Return the [x, y] coordinate for the center point of the cell that contains the specified text.  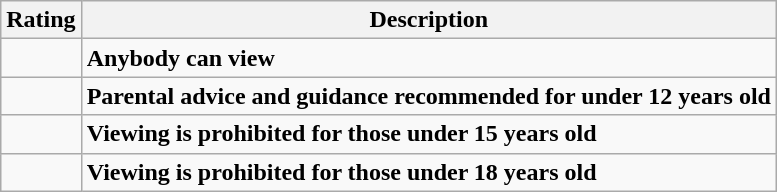
Viewing is prohibited for those under 15 years old [428, 134]
Rating [41, 20]
Anybody can view [428, 58]
Parental advice and guidance recommended for under 12 years old [428, 96]
Description [428, 20]
Viewing is prohibited for those under 18 years old [428, 172]
